Return [x, y] of the center of cell containing provided text 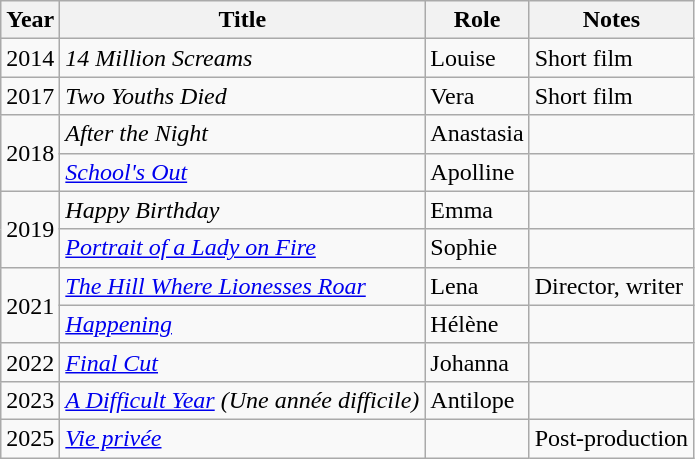
Happy Birthday [242, 210]
Year [30, 20]
Apolline [477, 172]
2025 [30, 438]
Sophie [477, 248]
2014 [30, 58]
2021 [30, 305]
Johanna [477, 362]
Director, writer [611, 286]
Two Youths Died [242, 96]
2019 [30, 229]
After the Night [242, 134]
Notes [611, 20]
Portrait of a Lady on Fire [242, 248]
2023 [30, 400]
Final Cut [242, 362]
14 Million Screams [242, 58]
2022 [30, 362]
Anastasia [477, 134]
School's Out [242, 172]
The Hill Where Lionesses Roar [242, 286]
Title [242, 20]
Role [477, 20]
2018 [30, 153]
A Difficult Year (Une année difficile) [242, 400]
Emma [477, 210]
2017 [30, 96]
Hélène [477, 324]
Vie privée [242, 438]
Vera [477, 96]
Antilope [477, 400]
Lena [477, 286]
Post-production [611, 438]
Louise [477, 58]
Happening [242, 324]
